Output the (x, y) coordinate of the center of the cell containing the given text.  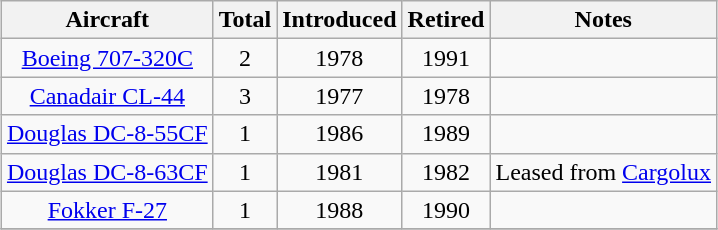
2 (245, 58)
1991 (446, 58)
1989 (446, 134)
Notes (604, 20)
Retired (446, 20)
3 (245, 96)
Douglas DC-8-55CF (107, 134)
1990 (446, 210)
1982 (446, 172)
Boeing 707-320C (107, 58)
Introduced (340, 20)
Total (245, 20)
Aircraft (107, 20)
1986 (340, 134)
1981 (340, 172)
Fokker F-27 (107, 210)
1977 (340, 96)
Leased from Cargolux (604, 172)
Canadair CL-44 (107, 96)
1988 (340, 210)
Douglas DC-8-63CF (107, 172)
